Identify which cell holds the provided text, then report its [x, y] central coordinate. 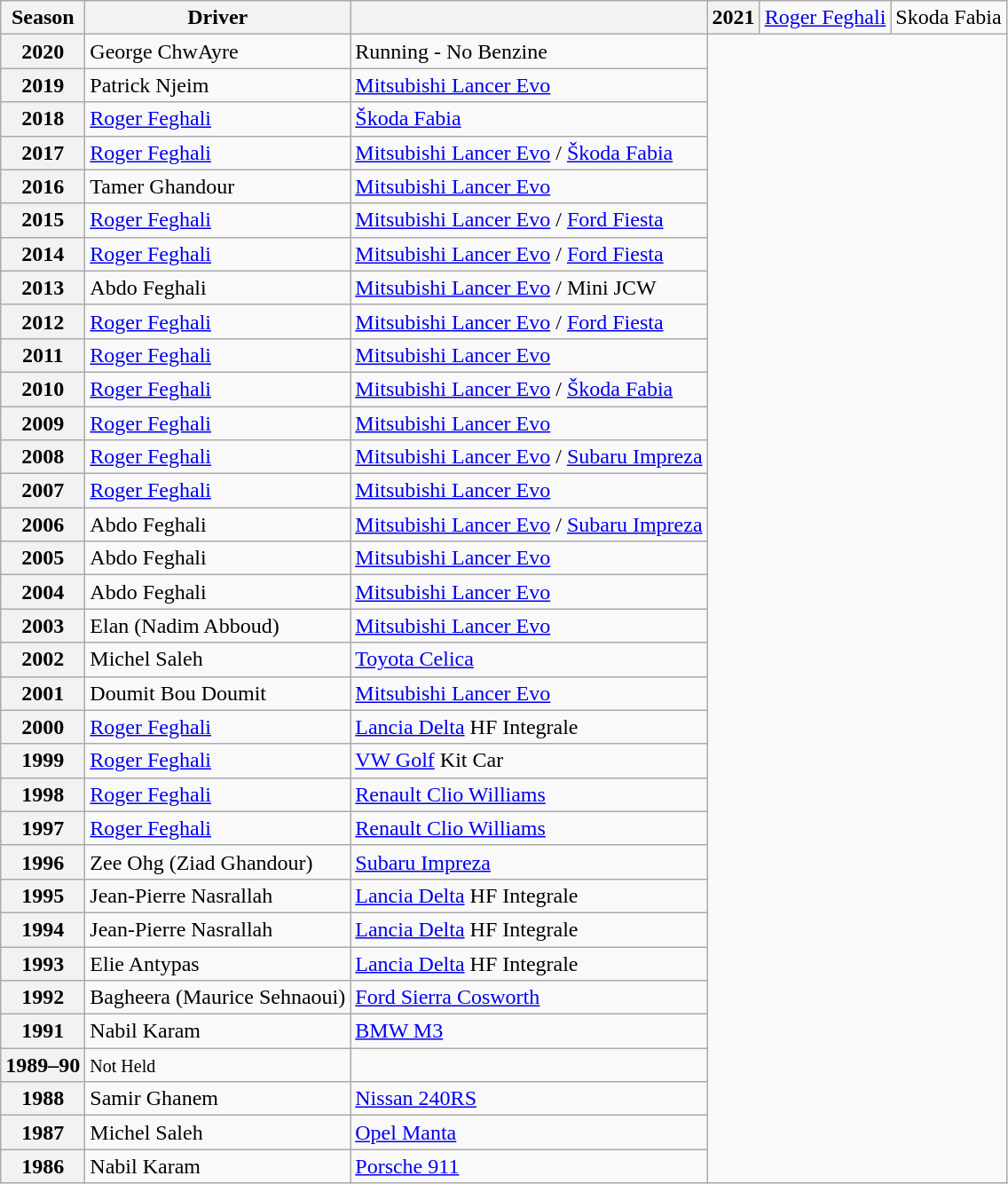
Doumit Bou Doumit [218, 693]
Porsche 911 [529, 1166]
2012 [43, 321]
Mitsubishi Lancer Evo / Mini JCW [529, 288]
2013 [43, 288]
Nissan 240RS [529, 1099]
2011 [43, 355]
1986 [43, 1166]
1997 [43, 828]
1987 [43, 1133]
2020 [43, 51]
1992 [43, 998]
BMW M3 [529, 1031]
George ChwAyre [218, 51]
VW Golf Kit Car [529, 761]
2015 [43, 220]
Elie Antypas [218, 963]
1996 [43, 862]
Subaru Impreza [529, 862]
Bagheera (Maurice Sehnaoui) [218, 998]
Driver [218, 18]
2001 [43, 693]
2006 [43, 525]
2021 [733, 18]
1994 [43, 929]
1991 [43, 1031]
Tamer Ghandour [218, 186]
Opel Manta [529, 1133]
2010 [43, 389]
1988 [43, 1099]
Zee Ohg (Ziad Ghandour) [218, 862]
2018 [43, 119]
Ford Sierra Cosworth [529, 998]
2009 [43, 423]
Season [43, 18]
2004 [43, 592]
Skoda Fabia [949, 18]
2016 [43, 186]
Škoda Fabia [529, 119]
1995 [43, 896]
1989–90 [43, 1065]
2003 [43, 626]
2014 [43, 254]
Toyota Celica [529, 659]
Not Held [218, 1065]
Running - No Benzine [529, 51]
2007 [43, 491]
2017 [43, 153]
Elan (Nadim Abboud) [218, 626]
1998 [43, 794]
2002 [43, 659]
2019 [43, 85]
2005 [43, 558]
Samir Ghanem [218, 1099]
2000 [43, 727]
Patrick Njeim [218, 85]
1993 [43, 963]
1999 [43, 761]
2008 [43, 457]
